Provide the (X, Y) coordinate of the cell's center where the given text is located.  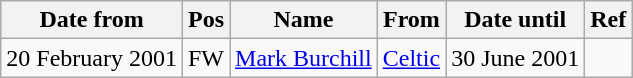
Celtic (411, 58)
Date until (516, 20)
From (411, 20)
30 June 2001 (516, 58)
Mark Burchill (304, 58)
20 February 2001 (92, 58)
Pos (206, 20)
Name (304, 20)
Ref (608, 20)
Date from (92, 20)
FW (206, 58)
